Locate the cell with the specified text and output its [x, y] center coordinate. 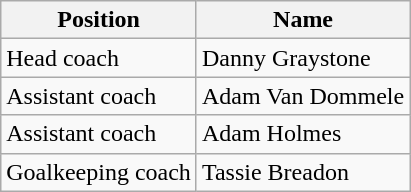
Goalkeeping coach [99, 172]
Danny Graystone [302, 58]
Head coach [99, 58]
Adam Holmes [302, 134]
Adam Van Dommele [302, 96]
Name [302, 20]
Tassie Breadon [302, 172]
Position [99, 20]
